Locate the cell with the specified text and output its [x, y] center coordinate. 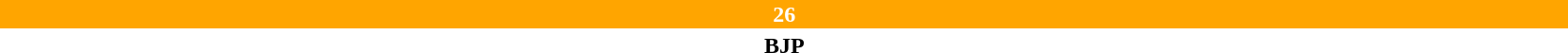
26 [784, 14]
